Search for the cell housing the specified text and yield its [X, Y] center coordinate. 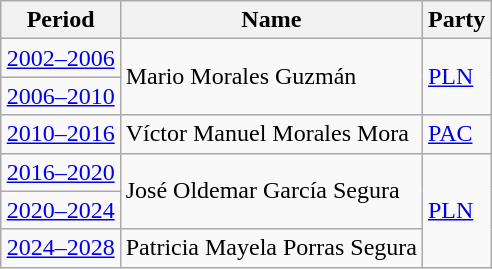
Patricia Mayela Porras Segura [271, 248]
2020–2024 [60, 210]
Víctor Manuel Morales Mora [271, 134]
Party [456, 20]
2016–2020 [60, 172]
2002–2006 [60, 58]
PAC [456, 134]
Mario Morales Guzmán [271, 77]
Period [60, 20]
Name [271, 20]
José Oldemar García Segura [271, 191]
2006–2010 [60, 96]
2010–2016 [60, 134]
2024–2028 [60, 248]
